Locate the cell with the specified text and output its (X, Y) center coordinate. 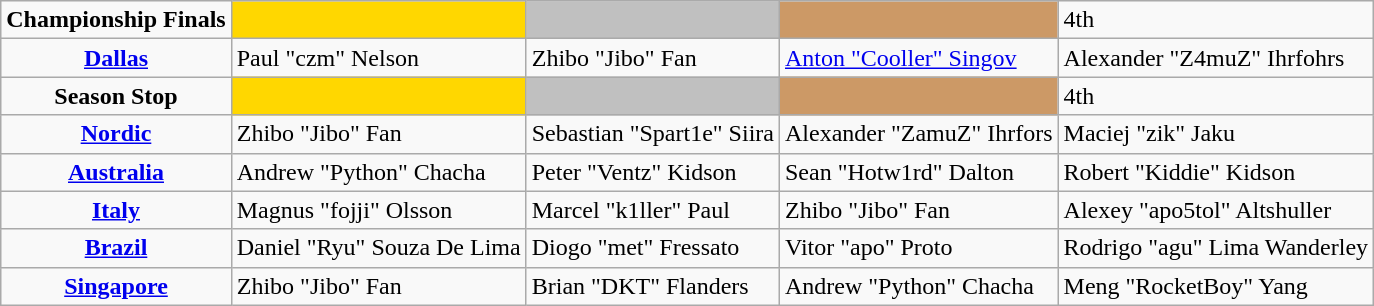
Alexey "apo5tol" Altshuller (1216, 210)
Daniel "Ryu" Souza De Lima (378, 248)
Alexander "Z4muZ" Ihrfohrs (1216, 58)
Brazil (116, 248)
Meng "RocketBoy" Yang (1216, 286)
Rodrigo "agu" Lima Wanderley (1216, 248)
Singapore (116, 286)
Paul "czm" Nelson (378, 58)
Alexander "ZamuZ" Ihrfors (918, 134)
Anton "Cooller" Singov (918, 58)
Maciej "zik" Jaku (1216, 134)
Championship Finals (116, 20)
Season Stop (116, 96)
Brian "DKT" Flanders (652, 286)
Australia (116, 172)
Vitor "apo" Proto (918, 248)
Dallas (116, 58)
Diogo "met" Fressato (652, 248)
Peter "Ventz" Kidson (652, 172)
Nordic (116, 134)
Italy (116, 210)
Sean "Hotw1rd" Dalton (918, 172)
Marcel "k1ller" Paul (652, 210)
Magnus "fojji" Olsson (378, 210)
Robert "Kiddie" Kidson (1216, 172)
Sebastian "Spart1e" Siira (652, 134)
